Extract the (x, y) coordinate from the center of the cell holding the provided text.  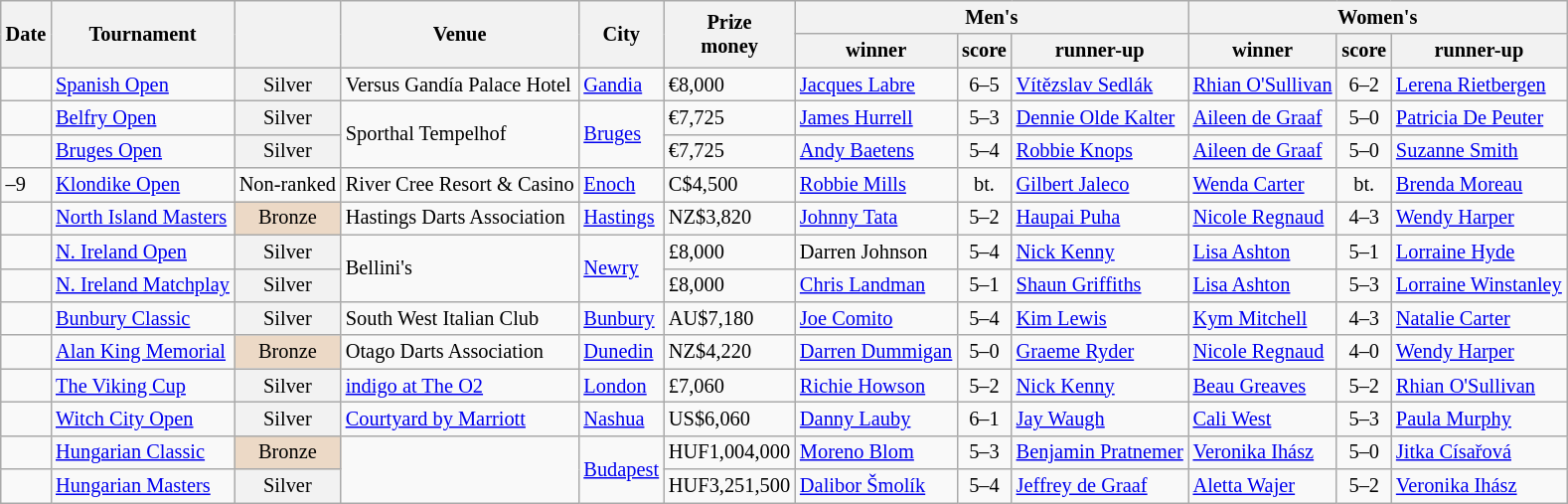
Bunbury Classic (143, 318)
River Cree Resort & Casino (460, 185)
Hungarian Masters (143, 486)
Patricia De Peuter (1479, 117)
Suzanne Smith (1479, 151)
North Island Masters (143, 218)
6–5 (984, 84)
6–1 (984, 419)
Kym Mitchell (1263, 318)
Women's (1377, 17)
Courtyard by Marriott (460, 419)
Jeffrey de Graaf (1100, 486)
Andy Baetens (876, 151)
HUF1,004,000 (729, 452)
4–0 (1363, 352)
Jacques Labre (876, 84)
Alan King Memorial (143, 352)
Jay Waugh (1100, 419)
Darren Johnson (876, 252)
Klondike Open (143, 185)
HUF3,251,500 (729, 486)
NZ$4,220 (729, 352)
Vítězslav Sedlák (1100, 84)
Spanish Open (143, 84)
Cali West (1263, 419)
€8,000 (729, 84)
Non-ranked (288, 185)
US$6,060 (729, 419)
Johnny Tata (876, 218)
Jitka Císařová (1479, 452)
Joe Comito (876, 318)
Hungarian Classic (143, 452)
South West Italian Club (460, 318)
Dunedin (621, 352)
Belfry Open (143, 117)
Dalibor Šmolík (876, 486)
London (621, 386)
Gilbert Jaleco (1100, 185)
Hastings Darts Association (460, 218)
Lorraine Winstanley (1479, 285)
N. Ireland Matchplay (143, 285)
NZ$3,820 (729, 218)
Bunbury (621, 318)
Budapest (621, 469)
£7,060 (729, 386)
Hastings (621, 218)
Robbie Knops (1100, 151)
Lerena Rietbergen (1479, 84)
Witch City Open (143, 419)
Sporthal Tempelhof (460, 133)
Tournament (143, 34)
–9 (26, 185)
Chris Landman (876, 285)
Enoch (621, 185)
Bellini's (460, 268)
Beau Greaves (1263, 386)
Paula Murphy (1479, 419)
Newry (621, 268)
Bruges Open (143, 151)
Benjamin Pratnemer (1100, 452)
Prizemoney (729, 34)
Brenda Moreau (1479, 185)
Venue (460, 34)
C$4,500 (729, 185)
Versus Gandía Palace Hotel (460, 84)
6–2 (1363, 84)
Otago Darts Association (460, 352)
Danny Lauby (876, 419)
Richie Howson (876, 386)
Dennie Olde Kalter (1100, 117)
Kim Lewis (1100, 318)
Wenda Carter (1263, 185)
Bruges (621, 133)
Haupai Puha (1100, 218)
Moreno Blom (876, 452)
Aletta Wajer (1263, 486)
Darren Dummigan (876, 352)
Graeme Ryder (1100, 352)
AU$7,180 (729, 318)
Natalie Carter (1479, 318)
The Viking Cup (143, 386)
Robbie Mills (876, 185)
Gandia (621, 84)
indigo at The O2 (460, 386)
Nashua (621, 419)
City (621, 34)
James Hurrell (876, 117)
Lorraine Hyde (1479, 252)
Men's (992, 17)
N. Ireland Open (143, 252)
Date (26, 34)
Shaun Griffiths (1100, 285)
